Extract the (x, y) coordinate from the center of the cell holding the provided text.  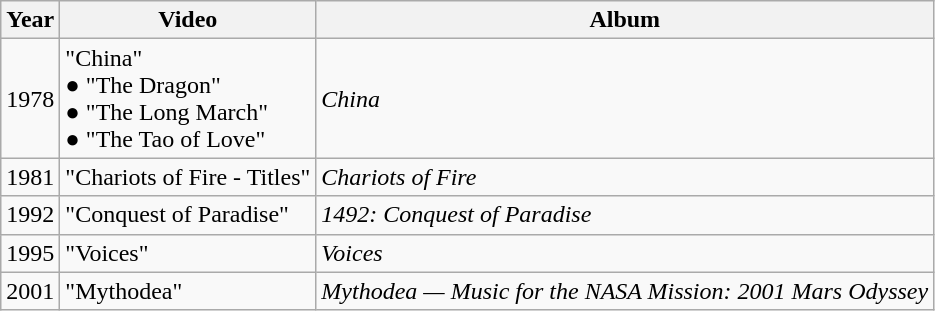
2001 (30, 291)
"China"● "The Dragon"● "The Long March"● "The Tao of Love" (188, 98)
Year (30, 20)
Video (188, 20)
1995 (30, 253)
"Mythodea" (188, 291)
1492: Conquest of Paradise (625, 215)
Album (625, 20)
"Conquest of Paradise" (188, 215)
1981 (30, 177)
1992 (30, 215)
Chariots of Fire (625, 177)
"Chariots of Fire - Titles" (188, 177)
China (625, 98)
1978 (30, 98)
"Voices" (188, 253)
Voices (625, 253)
Mythodea — Music for the NASA Mission: 2001 Mars Odyssey (625, 291)
